From the cell containing the given text, extract its center point as [x, y] coordinate. 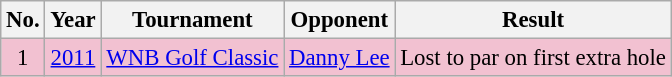
No. [23, 20]
Danny Lee [340, 58]
Tournament [192, 20]
1 [23, 58]
WNB Golf Classic [192, 58]
Year [73, 20]
2011 [73, 58]
Opponent [340, 20]
Lost to par on first extra hole [533, 58]
Result [533, 20]
